Detect which cell encompasses the target text, then output its (x, y) center coordinate. 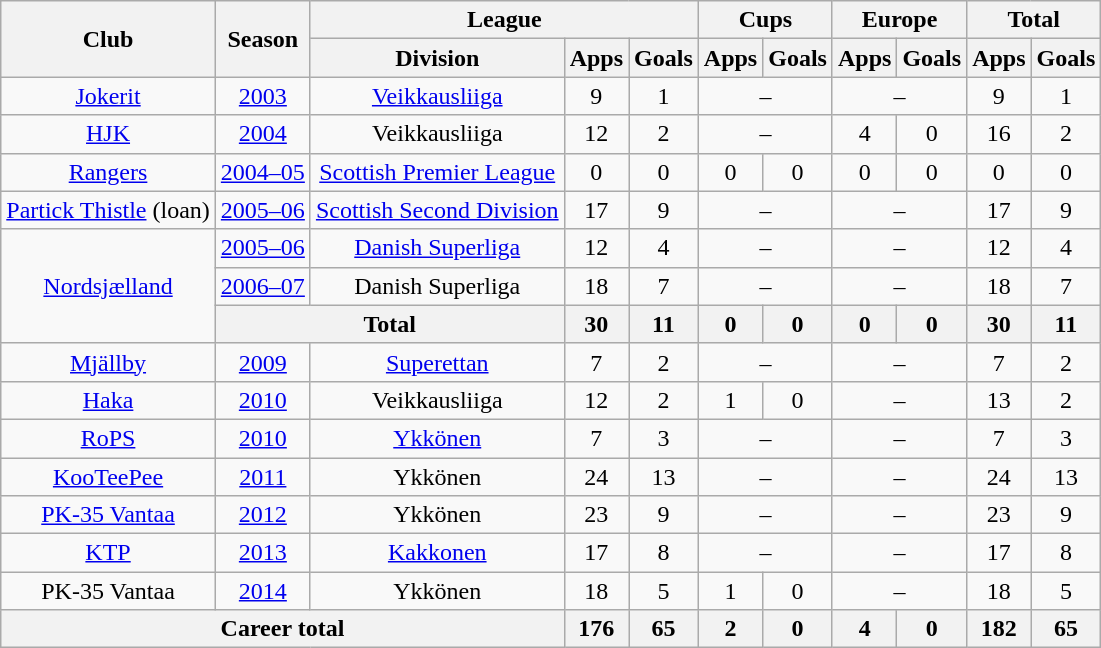
Scottish Premier League (437, 172)
2009 (262, 362)
16 (999, 134)
2011 (262, 477)
HJK (108, 134)
2004 (262, 134)
Nordsjælland (108, 286)
Career total (282, 629)
2004–05 (262, 172)
Superettan (437, 362)
Europe (899, 20)
RoPS (108, 438)
2013 (262, 553)
Cups (765, 20)
2012 (262, 515)
Mjällby (108, 362)
Rangers (108, 172)
2014 (262, 591)
Kakkonen (437, 553)
Division (437, 58)
Haka (108, 400)
176 (596, 629)
KooTeePee (108, 477)
Season (262, 39)
2006–07 (262, 286)
Jokerit (108, 96)
Scottish Second Division (437, 210)
2003 (262, 96)
Partick Thistle (loan) (108, 210)
182 (999, 629)
Club (108, 39)
KTP (108, 553)
League (504, 20)
